Detect which cell encompasses the target text, then output its (X, Y) center coordinate. 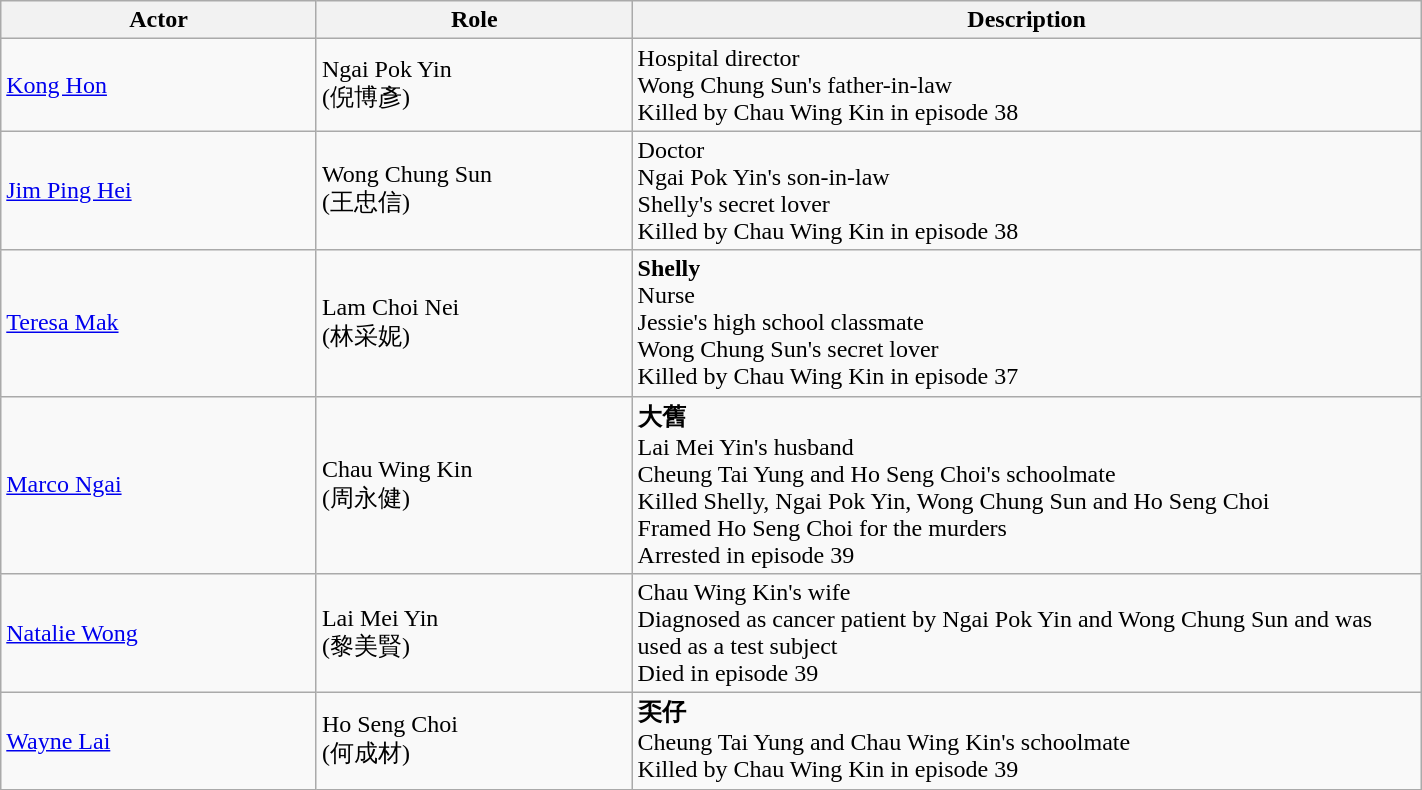
Marco Ngai (159, 485)
Wong Chung Sun(王忠信) (474, 190)
Kong Hon (159, 85)
Jim Ping Hei (159, 190)
Lai Mei Yin(黎美賢) (474, 634)
Ho Seng Choi(何成材) (474, 742)
Role (474, 20)
奀仔Cheung Tai Yung and Chau Wing Kin's schoolmateKilled by Chau Wing Kin in episode 39 (1026, 742)
Actor (159, 20)
Description (1026, 20)
Wayne Lai (159, 742)
DoctorNgai Pok Yin's son-in-lawShelly's secret loverKilled by Chau Wing Kin in episode 38 (1026, 190)
Ngai Pok Yin(倪博彥) (474, 85)
Hospital directorWong Chung Sun's father-in-lawKilled by Chau Wing Kin in episode 38 (1026, 85)
Natalie Wong (159, 634)
Chau Wing Kin's wifeDiagnosed as cancer patient by Ngai Pok Yin and Wong Chung Sun and was used as a test subjectDied in episode 39 (1026, 634)
Teresa Mak (159, 323)
Lam Choi Nei(林采妮) (474, 323)
ShellyNurseJessie's high school classmateWong Chung Sun's secret loverKilled by Chau Wing Kin in episode 37 (1026, 323)
Chau Wing Kin(周永健) (474, 485)
